Search for the cell housing the specified text and yield its (X, Y) center coordinate. 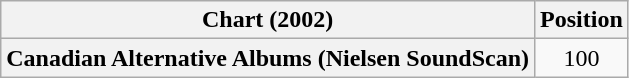
Chart (2002) (268, 20)
Position (582, 20)
Canadian Alternative Albums (Nielsen SoundScan) (268, 58)
100 (582, 58)
